Extract the [X, Y] coordinate from the center of the cell holding the provided text.  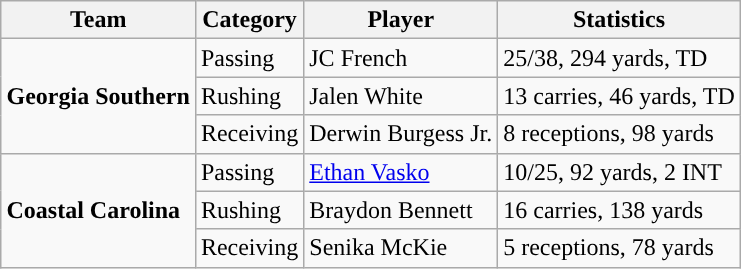
Senika McKie [401, 248]
Georgia Southern [98, 96]
Derwin Burgess Jr. [401, 134]
16 carries, 138 yards [620, 210]
JC French [401, 58]
Braydon Bennett [401, 210]
Team [98, 20]
25/38, 294 yards, TD [620, 58]
5 receptions, 78 yards [620, 248]
Coastal Carolina [98, 210]
8 receptions, 98 yards [620, 134]
Player [401, 20]
Category [249, 20]
13 carries, 46 yards, TD [620, 96]
Jalen White [401, 96]
Ethan Vasko [401, 172]
10/25, 92 yards, 2 INT [620, 172]
Statistics [620, 20]
